Provide the [x, y] coordinate of the cell's center where the given text is located.  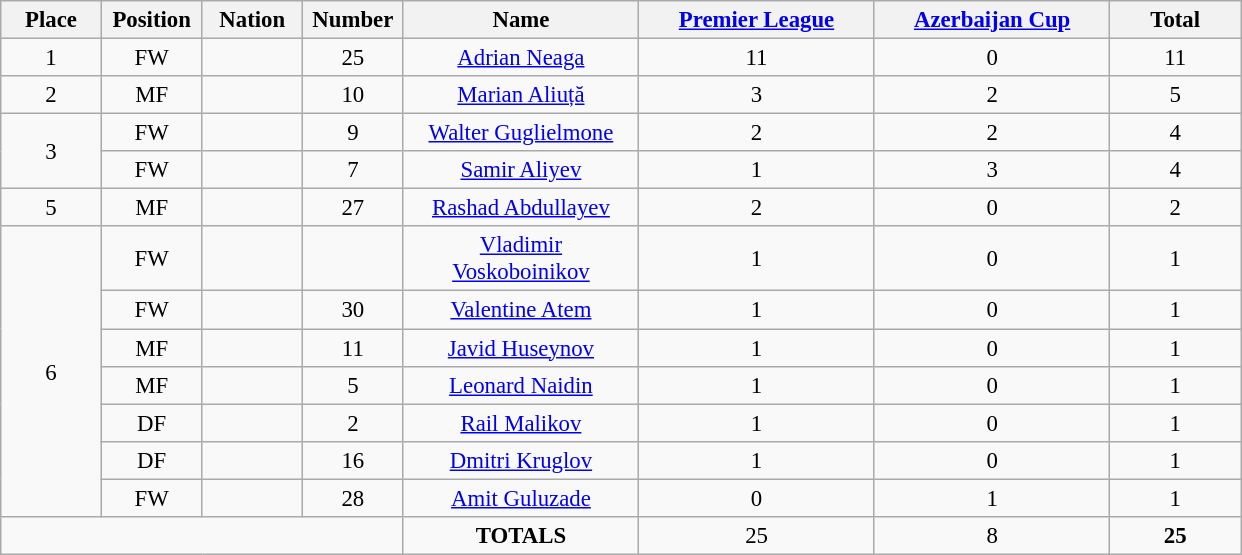
9 [354, 133]
Valentine Atem [521, 310]
Samir Aliyev [521, 170]
Walter Guglielmone [521, 133]
Place [52, 20]
27 [354, 208]
30 [354, 310]
6 [52, 371]
TOTALS [521, 536]
Number [354, 20]
Dmitri Kruglov [521, 460]
Total [1176, 20]
Vladimir Voskoboinikov [521, 258]
Marian Aliuță [521, 95]
28 [354, 498]
Amit Guluzade [521, 498]
Leonard Naidin [521, 385]
Azerbaijan Cup [992, 20]
Rail Malikov [521, 423]
Nation [252, 20]
8 [992, 536]
Premier League [757, 20]
7 [354, 170]
Adrian Neaga [521, 58]
Name [521, 20]
10 [354, 95]
Javid Huseynov [521, 348]
Position [152, 20]
16 [354, 460]
Rashad Abdullayev [521, 208]
